Locate the cell with the specified text and output its (X, Y) center coordinate. 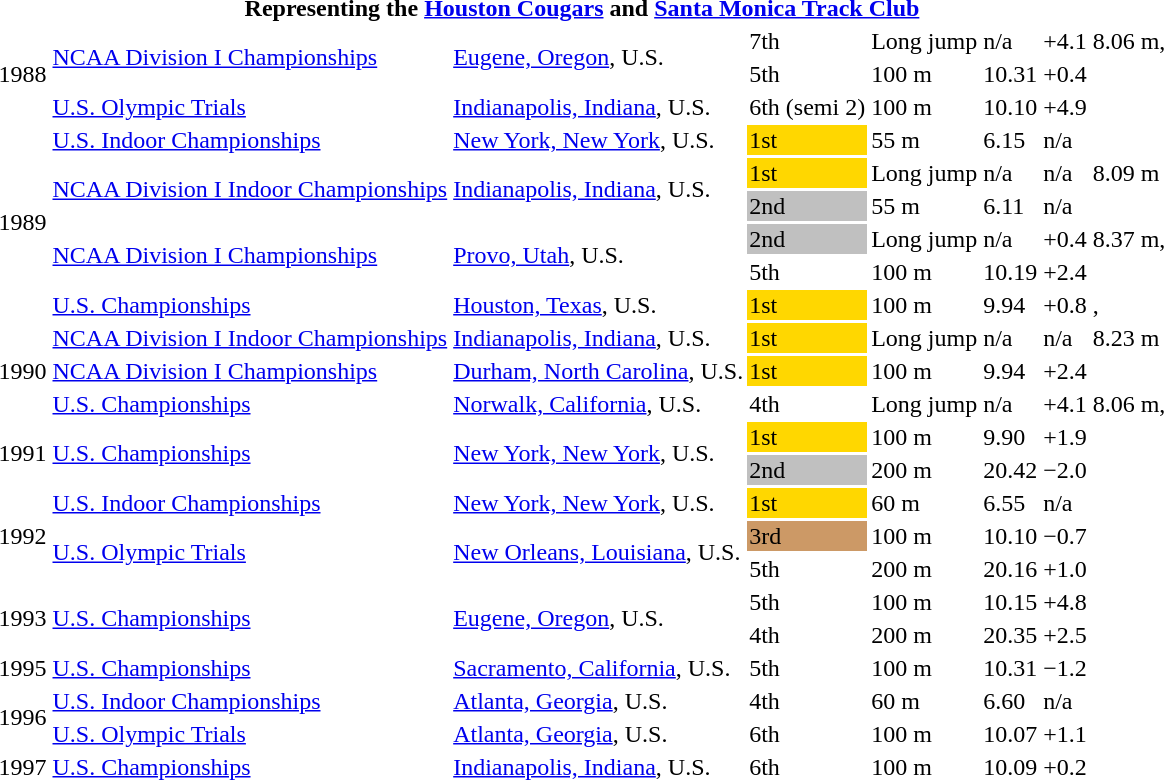
Sacramento, California, U.S. (598, 668)
+0.8 (1066, 305)
−1.2 (1066, 668)
+1.9 (1066, 437)
Durham, North Carolina, U.S. (598, 371)
−0.7 (1066, 536)
6.15 (1010, 140)
Provo, Utah, U.S. (598, 256)
−2.0 (1066, 470)
10.07 (1010, 734)
20.16 (1010, 569)
6.55 (1010, 503)
New Orleans, Louisiana, U.S. (598, 552)
3rd (808, 536)
+4.8 (1066, 602)
10.19 (1010, 272)
+1.1 (1066, 734)
7th (808, 41)
6th (808, 734)
6th (semi 2) (808, 107)
Houston, Texas, U.S. (598, 305)
+4.9 (1066, 107)
20.35 (1010, 635)
Norwalk, California, U.S. (598, 404)
6.60 (1010, 701)
+2.5 (1066, 635)
10.15 (1010, 602)
6.11 (1010, 206)
+1.0 (1066, 569)
20.42 (1010, 470)
9.90 (1010, 437)
